Search for the cell housing the specified text and yield its (X, Y) center coordinate. 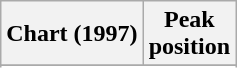
Peakposition (189, 34)
Chart (1997) (72, 34)
